Provide the [X, Y] coordinate of the cell's center where the given text is located.  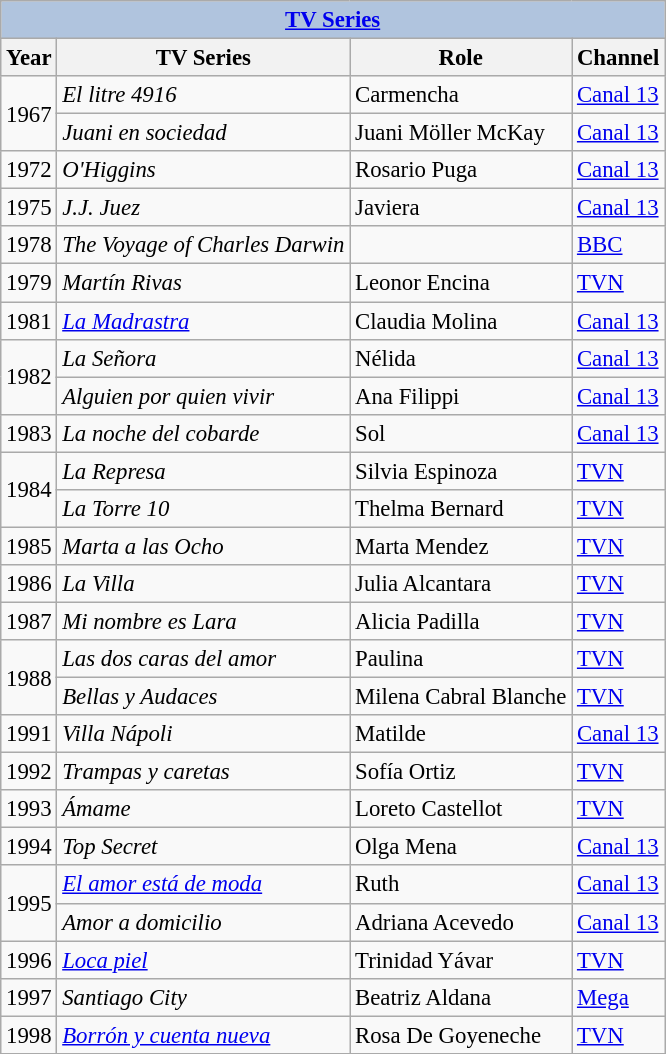
Claudia Molina [461, 321]
Leonor Encina [461, 283]
Martín Rivas [204, 283]
El amor está de moda [204, 885]
Mega [618, 997]
La Represa [204, 471]
1972 [29, 170]
Matilde [461, 734]
Loca piel [204, 960]
Olga Mena [461, 847]
Ámame [204, 809]
Rosario Puga [461, 170]
1986 [29, 584]
Trampas y caretas [204, 772]
La noche del cobarde [204, 433]
Milena Cabral Blanche [461, 697]
Role [461, 58]
Amor a domicilio [204, 922]
Ana Filippi [461, 396]
Sol [461, 433]
1984 [29, 490]
Carmencha [461, 95]
BBC [618, 245]
Thelma Bernard [461, 509]
Juani en sociedad [204, 133]
Nélida [461, 358]
1979 [29, 283]
1982 [29, 376]
J.J. Juez [204, 208]
Year [29, 58]
1996 [29, 960]
O'Higgins [204, 170]
1988 [29, 678]
Bellas y Audaces [204, 697]
Las dos caras del amor [204, 659]
1995 [29, 904]
Villa Nápoli [204, 734]
La Madrastra [204, 321]
1978 [29, 245]
Alicia Padilla [461, 621]
1975 [29, 208]
Alguien por quien vivir [204, 396]
Javiera [461, 208]
1993 [29, 809]
1992 [29, 772]
1997 [29, 997]
Mi nombre es Lara [204, 621]
Julia Alcantara [461, 584]
1998 [29, 1035]
1994 [29, 847]
1987 [29, 621]
The Voyage of Charles Darwin [204, 245]
La Torre 10 [204, 509]
Adriana Acevedo [461, 922]
Top Secret [204, 847]
Rosa De Goyeneche [461, 1035]
Borrón y cuenta nueva [204, 1035]
Marta Mendez [461, 546]
Silvia Espinoza [461, 471]
1967 [29, 114]
1985 [29, 546]
Loreto Castellot [461, 809]
El litre 4916 [204, 95]
1981 [29, 321]
Paulina [461, 659]
La Villa [204, 584]
Marta a las Ocho [204, 546]
Santiago City [204, 997]
1991 [29, 734]
La Señora [204, 358]
Sofía Ortiz [461, 772]
Juani Möller McKay [461, 133]
Beatriz Aldana [461, 997]
Channel [618, 58]
Trinidad Yávar [461, 960]
1983 [29, 433]
Ruth [461, 885]
